Determine the (X, Y) coordinate at the center of the cell enclosing the given text.  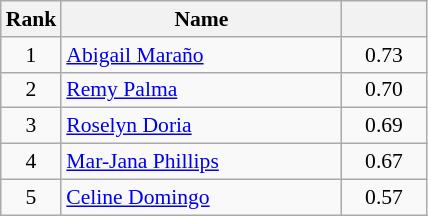
3 (32, 126)
5 (32, 197)
Roselyn Doria (201, 126)
0.67 (384, 162)
2 (32, 90)
Rank (32, 19)
4 (32, 162)
Celine Domingo (201, 197)
Name (201, 19)
0.69 (384, 126)
0.73 (384, 55)
Remy Palma (201, 90)
Abigail Maraño (201, 55)
0.57 (384, 197)
Mar-Jana Phillips (201, 162)
1 (32, 55)
0.70 (384, 90)
